Detect which cell encompasses the target text, then output its [X, Y] center coordinate. 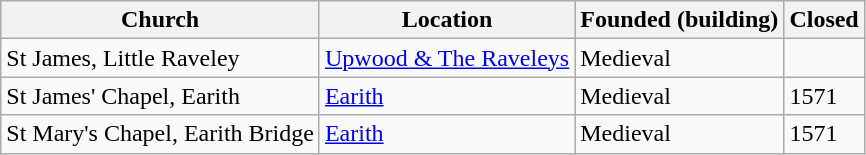
St James, Little Raveley [160, 58]
St James' Chapel, Earith [160, 96]
Closed [824, 20]
St Mary's Chapel, Earith Bridge [160, 134]
Church [160, 20]
Location [446, 20]
Founded (building) [680, 20]
Upwood & The Raveleys [446, 58]
